Identify which cell holds the provided text, then report its [x, y] central coordinate. 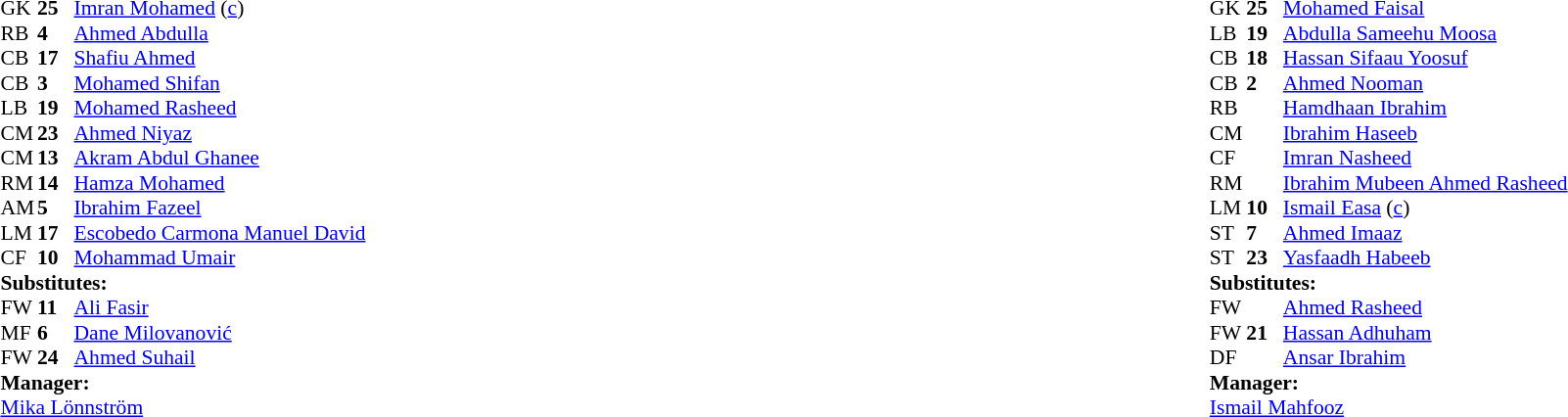
Hamdhaan Ibrahim [1425, 109]
11 [56, 308]
4 [56, 33]
Ahmed Rasheed [1425, 308]
7 [1265, 233]
14 [56, 183]
Mohamed Shifan [220, 83]
DF [1228, 357]
Ali Fasir [220, 308]
5 [56, 208]
24 [56, 357]
Ismail Easa (c) [1425, 208]
13 [56, 158]
Yasfaadh Habeeb [1425, 257]
Ibrahim Fazeel [220, 208]
Ahmed Nooman [1425, 83]
Dane Milovanović [220, 333]
3 [56, 83]
Hassan Adhuham [1425, 333]
Ahmed Suhail [220, 357]
Hassan Sifaau Yoosuf [1425, 58]
Ahmed Imaaz [1425, 233]
Ahmed Niyaz [220, 133]
Shafiu Ahmed [220, 58]
MF [19, 333]
Mohamed Rasheed [220, 109]
6 [56, 333]
Ahmed Abdulla [220, 33]
Escobedo Carmona Manuel David [220, 233]
Mohammad Umair [220, 257]
Ibrahim Mubeen Ahmed Rasheed [1425, 183]
Ibrahim Haseeb [1425, 133]
AM [19, 208]
18 [1265, 58]
Akram Abdul Ghanee [220, 158]
21 [1265, 333]
Hamza Mohamed [220, 183]
Abdulla Sameehu Moosa [1425, 33]
2 [1265, 83]
Imran Nasheed [1425, 158]
Ansar Ibrahim [1425, 357]
